Pinpoint the cell where the given text exists, returning its [X, Y] midpoint coordinate. 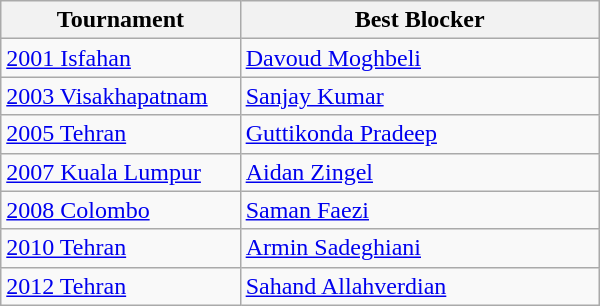
Best Blocker [420, 20]
Tournament [120, 20]
2008 Colombo [120, 210]
Davoud Moghbeli [420, 58]
2005 Tehran [120, 134]
Sanjay Kumar [420, 96]
2007 Kuala Lumpur [120, 172]
Saman Faezi [420, 210]
2003 Visakhapatnam [120, 96]
Armin Sadeghiani [420, 248]
Guttikonda Pradeep [420, 134]
Sahand Allahverdian [420, 286]
2010 Tehran [120, 248]
Aidan Zingel [420, 172]
2012 Tehran [120, 286]
2001 Isfahan [120, 58]
